Pinpoint the cell where the given text exists, returning its (X, Y) midpoint coordinate. 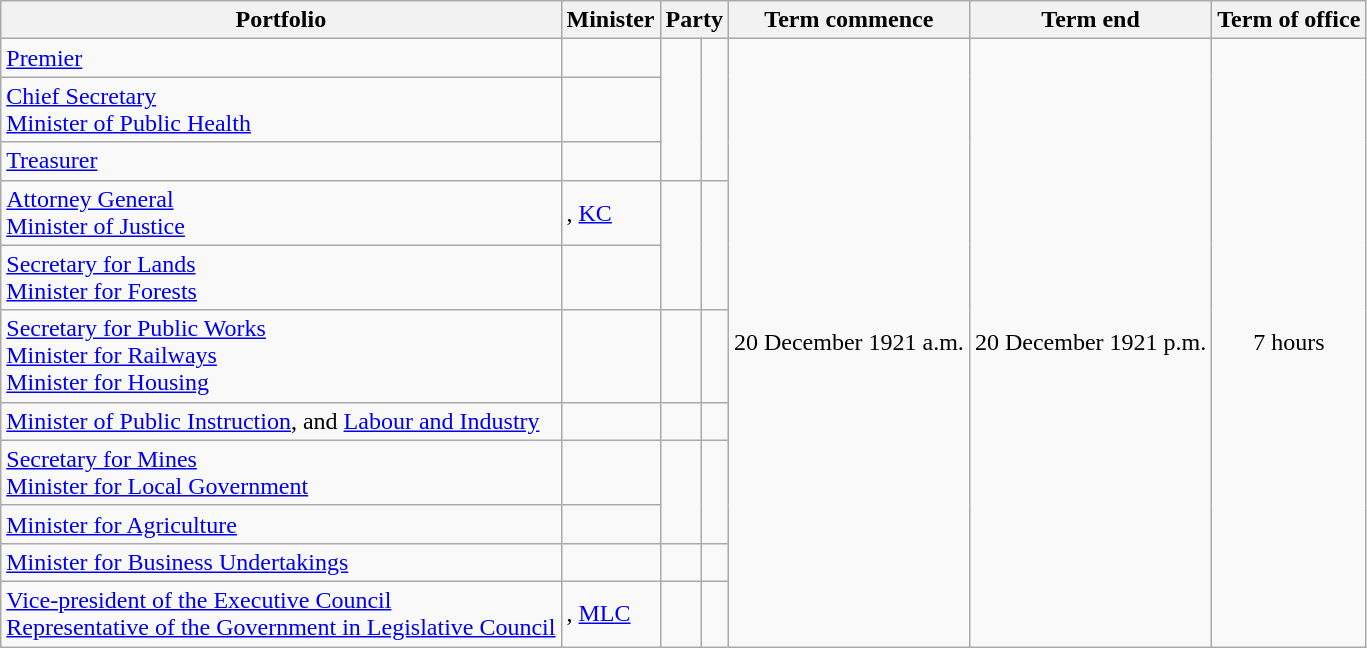
Portfolio (281, 20)
Vice-president of the Executive CouncilRepresentative of the Government in Legislative Council (281, 614)
Treasurer (281, 161)
Chief SecretaryMinister of Public Health (281, 110)
Secretary for MinesMinister for Local Government (281, 472)
Attorney GeneralMinister of Justice (281, 212)
20 December 1921 a.m. (848, 343)
Minister for Business Undertakings (281, 562)
Term end (1090, 20)
Term commence (848, 20)
Minister for Agriculture (281, 524)
, KC (610, 212)
Premier (281, 58)
Minister (610, 20)
Minister of Public Instruction, and Labour and Industry (281, 421)
Secretary for Public WorksMinister for RailwaysMinister for Housing (281, 356)
Term of office (1289, 20)
Secretary for LandsMinister for Forests (281, 278)
Party (694, 20)
7 hours (1289, 343)
, MLC (610, 614)
20 December 1921 p.m. (1090, 343)
